Scan for the cell matching the given text and deliver its [X, Y] coordinate at center. 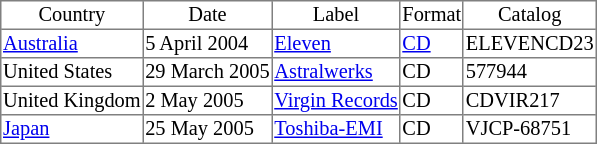
United States [72, 72]
Country [72, 15]
CDVIR217 [529, 100]
2 May 2005 [208, 100]
Date [208, 15]
Virgin Records [336, 100]
ELEVENCD23 [529, 43]
Japan [72, 129]
Toshiba-EMI [336, 129]
Eleven [336, 43]
Australia [72, 43]
Format [432, 15]
VJCP-68751 [529, 129]
Catalog [529, 15]
577944 [529, 72]
United Kingdom [72, 100]
25 May 2005 [208, 129]
Astralwerks [336, 72]
29 March 2005 [208, 72]
Label [336, 15]
5 April 2004 [208, 43]
